Capture the cell that displays the provided text and extract its [X, Y] central coordinate. 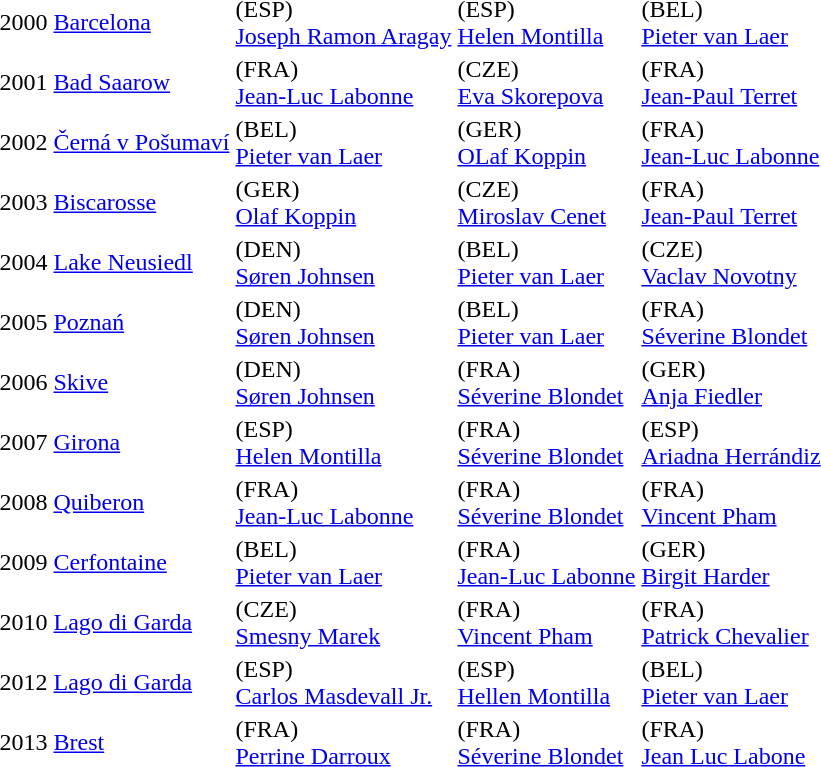
(CZE)Smesny Marek [344, 622]
(CZE)Miroslav Cenet [546, 202]
(ESP)Carlos Masdevall Jr. [344, 682]
(GER)OLaf Koppin [546, 142]
(CZE)Eva Skorepova [546, 82]
(ESP)Helen Montilla [344, 442]
(GER)Olaf Koppin [344, 202]
(ESP)Hellen Montilla [546, 682]
(FRA)Vincent Pham [546, 622]
